From the cell containing the given text, extract its center point as (X, Y) coordinate. 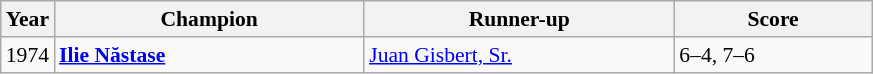
6–4, 7–6 (773, 55)
1974 (28, 55)
Year (28, 19)
Juan Gisbert, Sr. (519, 55)
Ilie Năstase (209, 55)
Runner-up (519, 19)
Score (773, 19)
Champion (209, 19)
